Capture the cell that displays the provided text and extract its [x, y] central coordinate. 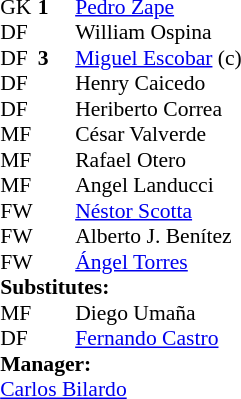
3 [57, 58]
